Determine the (X, Y) coordinate at the center of the cell enclosing the given text.  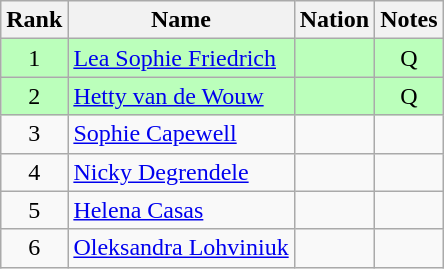
Notes (409, 20)
Sophie Capewell (181, 134)
Nation (334, 20)
3 (34, 134)
5 (34, 210)
2 (34, 96)
Lea Sophie Friedrich (181, 58)
Hetty van de Wouw (181, 96)
Rank (34, 20)
6 (34, 248)
Oleksandra Lohviniuk (181, 248)
4 (34, 172)
Helena Casas (181, 210)
1 (34, 58)
Name (181, 20)
Nicky Degrendele (181, 172)
